Output the [X, Y] coordinate of the center of the cell containing the given text.  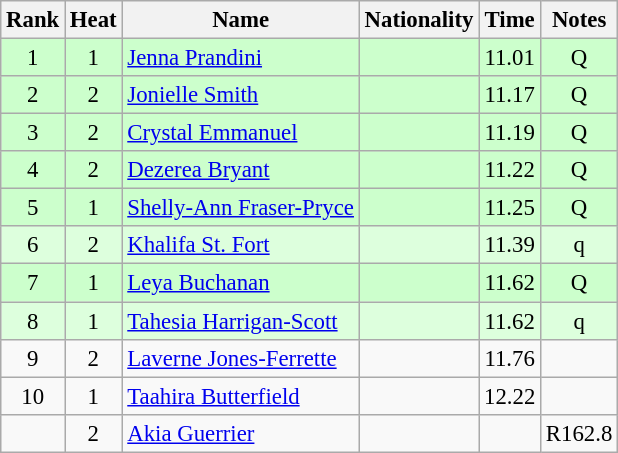
11.39 [510, 245]
Time [510, 20]
Taahira Butterfield [240, 396]
Rank [33, 20]
11.01 [510, 58]
5 [33, 208]
Crystal Emmanuel [240, 133]
11.25 [510, 208]
Jonielle Smith [240, 95]
Shelly-Ann Fraser-Pryce [240, 208]
Tahesia Harrigan-Scott [240, 321]
6 [33, 245]
11.22 [510, 170]
Nationality [418, 20]
Leya Buchanan [240, 283]
9 [33, 358]
7 [33, 283]
11.19 [510, 133]
Khalifa St. Fort [240, 245]
8 [33, 321]
3 [33, 133]
Akia Guerrier [240, 433]
Name [240, 20]
R162.8 [580, 433]
4 [33, 170]
Dezerea Bryant [240, 170]
10 [33, 396]
12.22 [510, 396]
Heat [94, 20]
Laverne Jones-Ferrette [240, 358]
11.17 [510, 95]
Jenna Prandini [240, 58]
11.76 [510, 358]
Notes [580, 20]
